Output the [X, Y] coordinate of the center of the cell containing the given text.  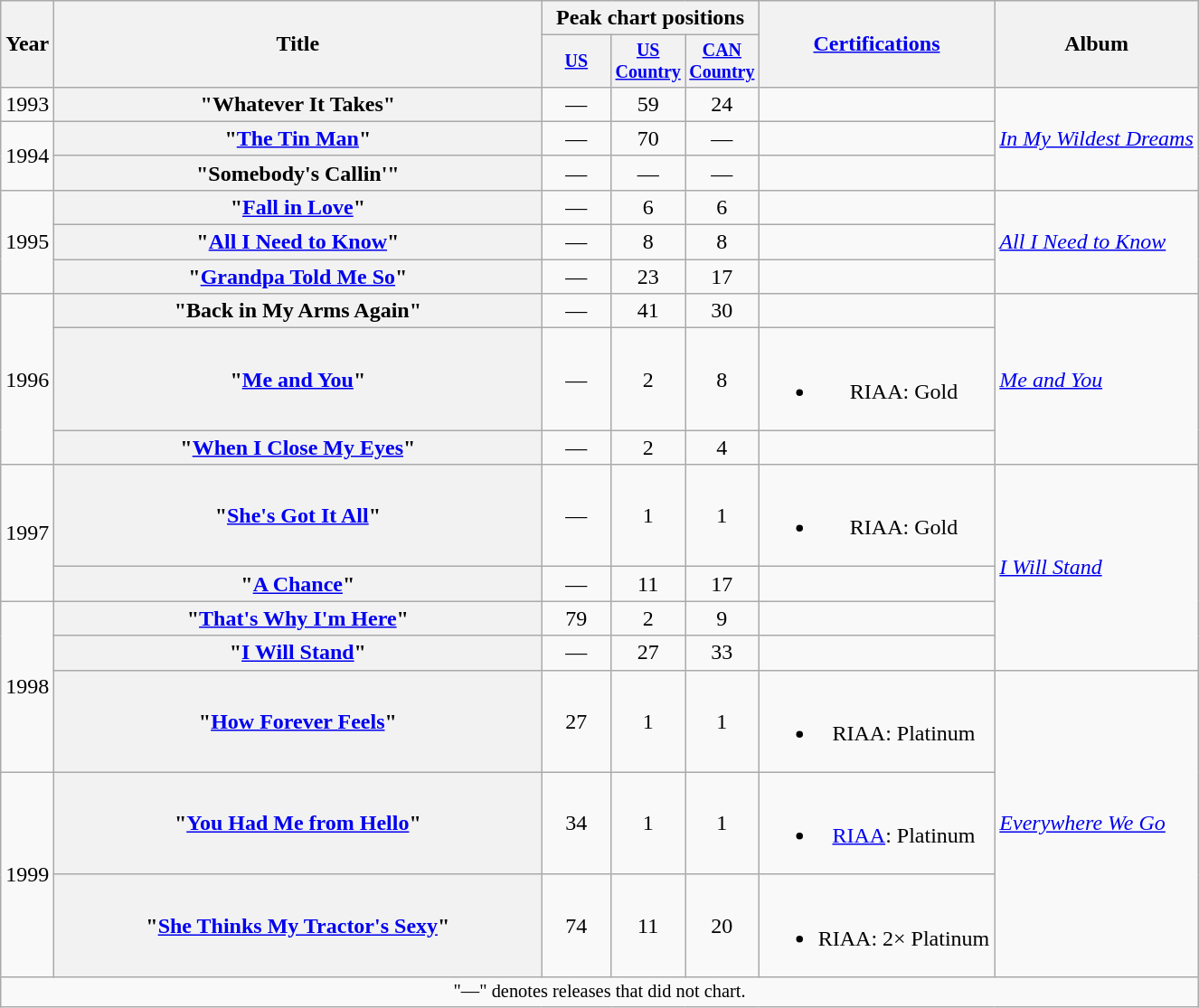
Everywhere We Go [1096, 823]
20 [722, 926]
79 [577, 618]
"Grandpa Told Me So" [298, 277]
"Back in My Arms Again" [298, 311]
"She Thinks My Tractor's Sexy" [298, 926]
In My Wildest Dreams [1096, 138]
74 [577, 926]
Year [27, 44]
1995 [27, 241]
"Me and You" [298, 380]
"When I Close My Eyes" [298, 447]
Certifications [877, 44]
Album [1096, 44]
"Whatever It Takes" [298, 104]
30 [722, 311]
RIAA: 2× Platinum [877, 926]
"How Forever Feels" [298, 721]
Title [298, 44]
"All I Need to Know" [298, 242]
"A Chance" [298, 584]
4 [722, 447]
1997 [27, 533]
1999 [27, 874]
Peak chart positions [650, 18]
US Country [648, 61]
Me and You [1096, 380]
9 [722, 618]
1996 [27, 380]
70 [648, 138]
34 [577, 823]
"I Will Stand" [298, 653]
"You Had Me from Hello" [298, 823]
"That's Why I'm Here" [298, 618]
24 [722, 104]
41 [648, 311]
1994 [27, 155]
All I Need to Know [1096, 241]
"She's Got It All" [298, 515]
23 [648, 277]
CAN Country [722, 61]
59 [648, 104]
"The Tin Man" [298, 138]
I Will Stand [1096, 568]
"Somebody's Callin'" [298, 173]
1998 [27, 687]
US [577, 61]
"—" denotes releases that did not chart. [600, 992]
"Fall in Love" [298, 207]
33 [722, 653]
1993 [27, 104]
